Identify which cell holds the provided text, then report its [x, y] central coordinate. 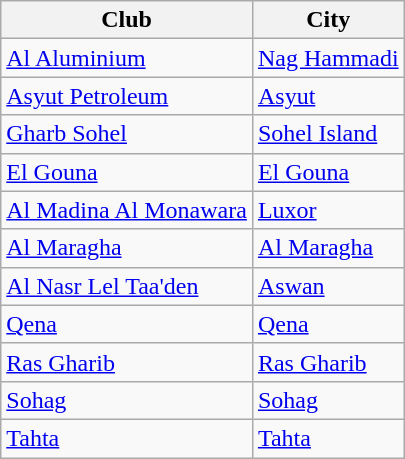
Aswan [328, 286]
Gharb Sohel [127, 134]
Asyut Petroleum [127, 96]
Luxor [328, 210]
Sohel Island [328, 134]
Al Aluminium [127, 58]
Al Madina Al Monawara [127, 210]
Al Nasr Lel Taa'den [127, 286]
Asyut [328, 96]
Club [127, 20]
City [328, 20]
Nag Hammadi [328, 58]
